Identify which cell holds the provided text, then report its (x, y) central coordinate. 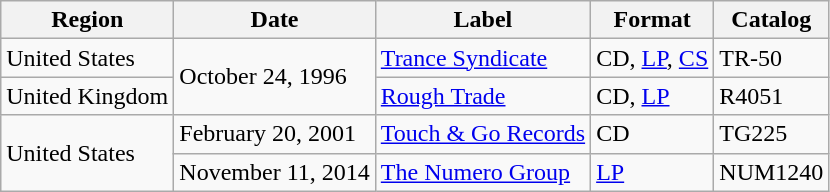
Format (652, 20)
R4051 (772, 96)
CD (652, 134)
Rough Trade (482, 96)
Catalog (772, 20)
NUM1240 (772, 172)
CD, LP (652, 96)
LP (652, 172)
Touch & Go Records (482, 134)
Region (88, 20)
Trance Syndicate (482, 58)
Label (482, 20)
TR-50 (772, 58)
November 11, 2014 (274, 172)
CD, LP, CS (652, 58)
United Kingdom (88, 96)
October 24, 1996 (274, 77)
Date (274, 20)
February 20, 2001 (274, 134)
TG225 (772, 134)
The Numero Group (482, 172)
